Locate the cell with the specified text and output its (X, Y) center coordinate. 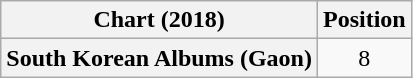
Chart (2018) (160, 20)
Position (364, 20)
8 (364, 58)
South Korean Albums (Gaon) (160, 58)
